Identify which cell holds the provided text, then report its (x, y) central coordinate. 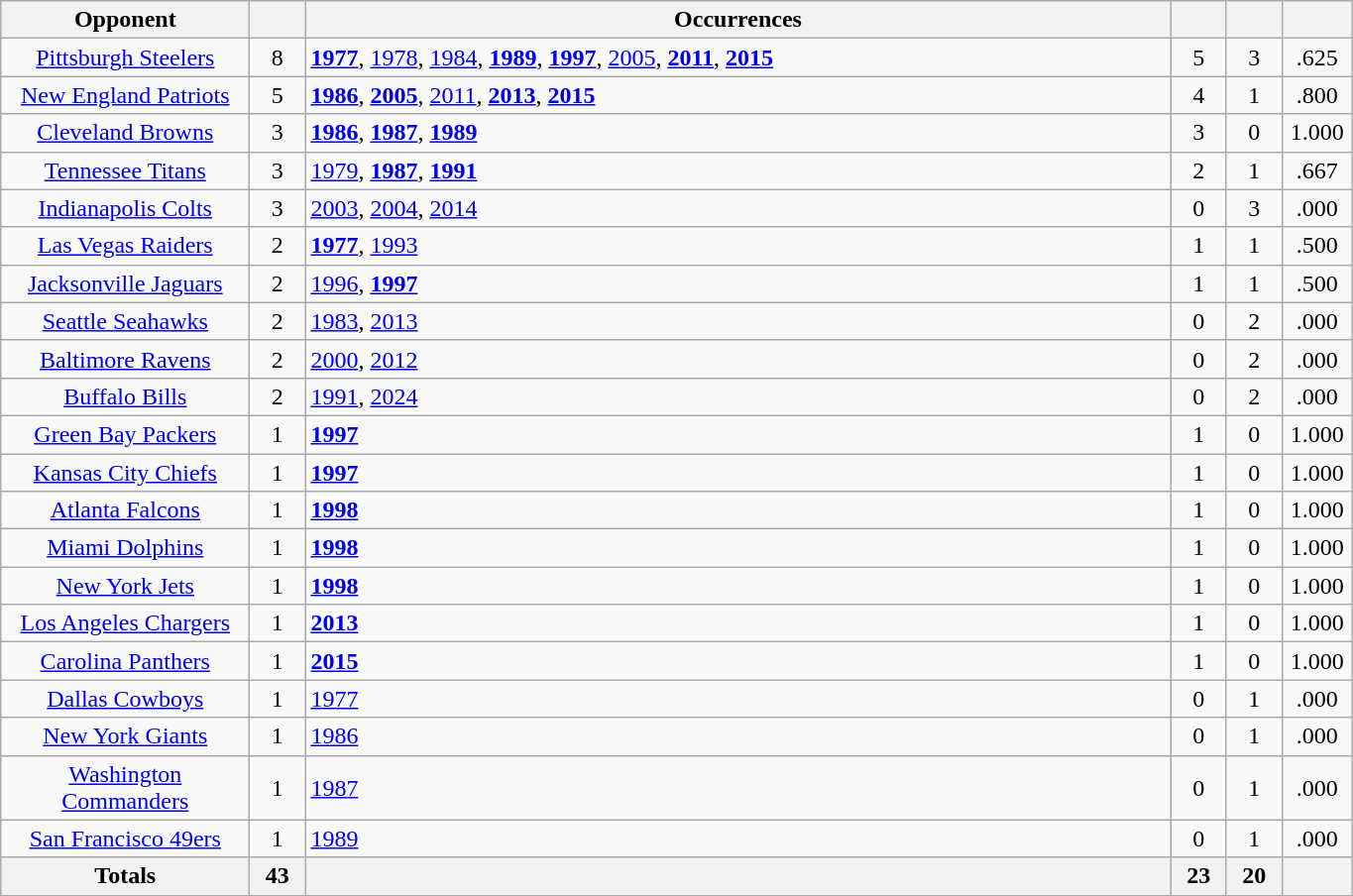
1977 (737, 699)
Tennessee Titans (125, 170)
Jacksonville Jaguars (125, 283)
2015 (737, 661)
1983, 2013 (737, 321)
1989 (737, 839)
1986, 1987, 1989 (737, 133)
Buffalo Bills (125, 396)
1986, 2005, 2011, 2013, 2015 (737, 95)
.667 (1316, 170)
.625 (1316, 57)
Indianapolis Colts (125, 208)
43 (278, 876)
2013 (737, 623)
23 (1198, 876)
San Francisco 49ers (125, 839)
2003, 2004, 2014 (737, 208)
1986 (737, 736)
Kansas City Chiefs (125, 473)
1977, 1993 (737, 246)
Baltimore Ravens (125, 359)
2000, 2012 (737, 359)
Green Bay Packers (125, 434)
4 (1198, 95)
Atlanta Falcons (125, 510)
Los Angeles Chargers (125, 623)
8 (278, 57)
New England Patriots (125, 95)
Totals (125, 876)
Occurrences (737, 20)
Pittsburgh Steelers (125, 57)
New York Jets (125, 586)
1979, 1987, 1991 (737, 170)
Seattle Seahawks (125, 321)
Cleveland Browns (125, 133)
1991, 2024 (737, 396)
20 (1254, 876)
.800 (1316, 95)
1977, 1978, 1984, 1989, 1997, 2005, 2011, 2015 (737, 57)
1987 (737, 787)
Carolina Panthers (125, 661)
Washington Commanders (125, 787)
New York Giants (125, 736)
Opponent (125, 20)
1996, 1997 (737, 283)
Las Vegas Raiders (125, 246)
Miami Dolphins (125, 548)
Dallas Cowboys (125, 699)
